Output the [X, Y] coordinate of the center of the cell containing the given text.  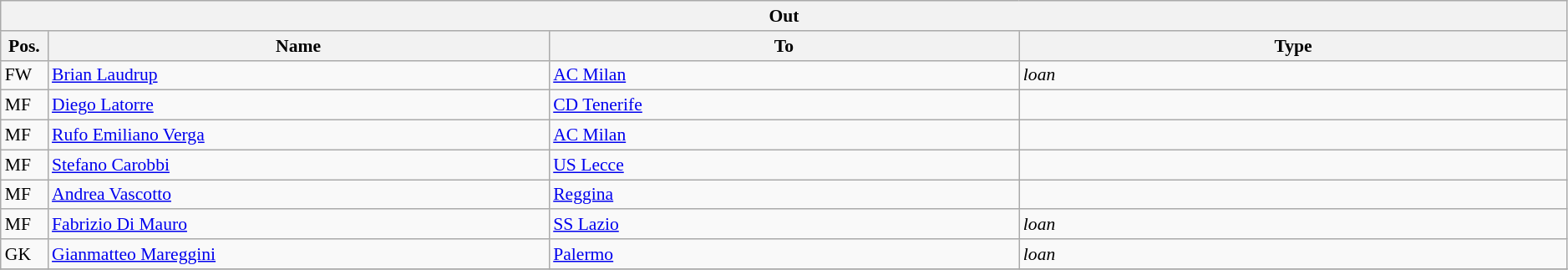
Rufo Emiliano Verga [298, 135]
Gianmatteo Mareggini [298, 254]
Stefano Carobbi [298, 165]
Andrea Vascotto [298, 195]
Type [1293, 46]
SS Lazio [784, 225]
GK [24, 254]
To [784, 46]
Fabrizio Di Mauro [298, 225]
Palermo [784, 254]
Pos. [24, 46]
Brian Laudrup [298, 75]
Out [784, 16]
CD Tenerife [784, 105]
Reggina [784, 195]
Diego Latorre [298, 105]
Name [298, 46]
US Lecce [784, 165]
FW [24, 75]
